Search for the cell housing the specified text and yield its (X, Y) center coordinate. 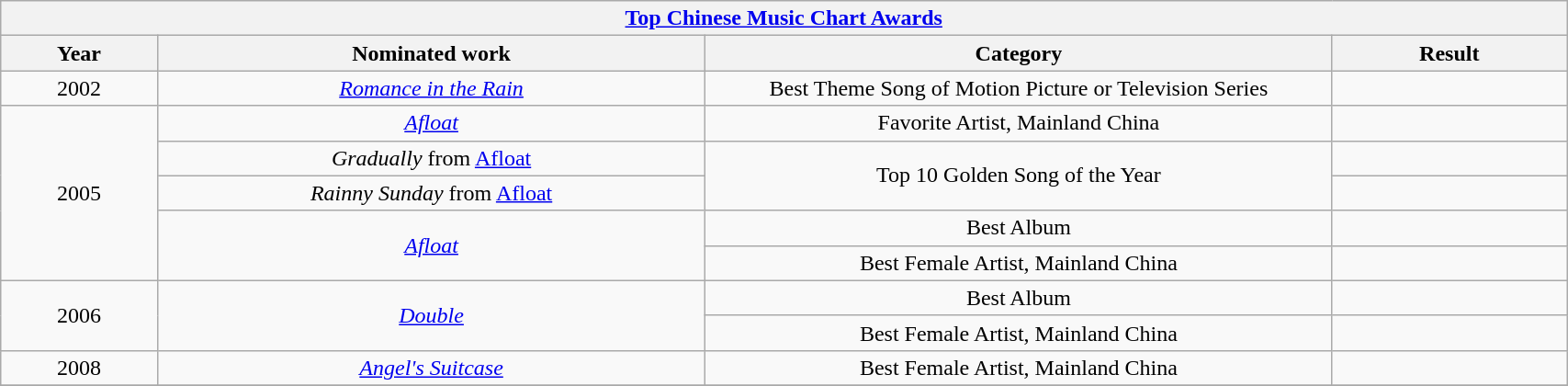
Favorite Artist, Mainland China (1019, 123)
Double (432, 315)
Angel's Suitcase (432, 368)
2008 (79, 368)
Year (79, 53)
2006 (79, 315)
Top Chinese Music Chart Awards (784, 18)
Rainny Sunday from Afloat (432, 193)
Nominated work (432, 53)
Result (1450, 53)
Romance in the Rain (432, 88)
Category (1019, 53)
Top 10 Golden Song of the Year (1019, 176)
Best Theme Song of Motion Picture or Television Series (1019, 88)
Gradually from Afloat (432, 158)
2005 (79, 193)
2002 (79, 88)
